Output the [X, Y] coordinate of the center of the cell containing the given text.  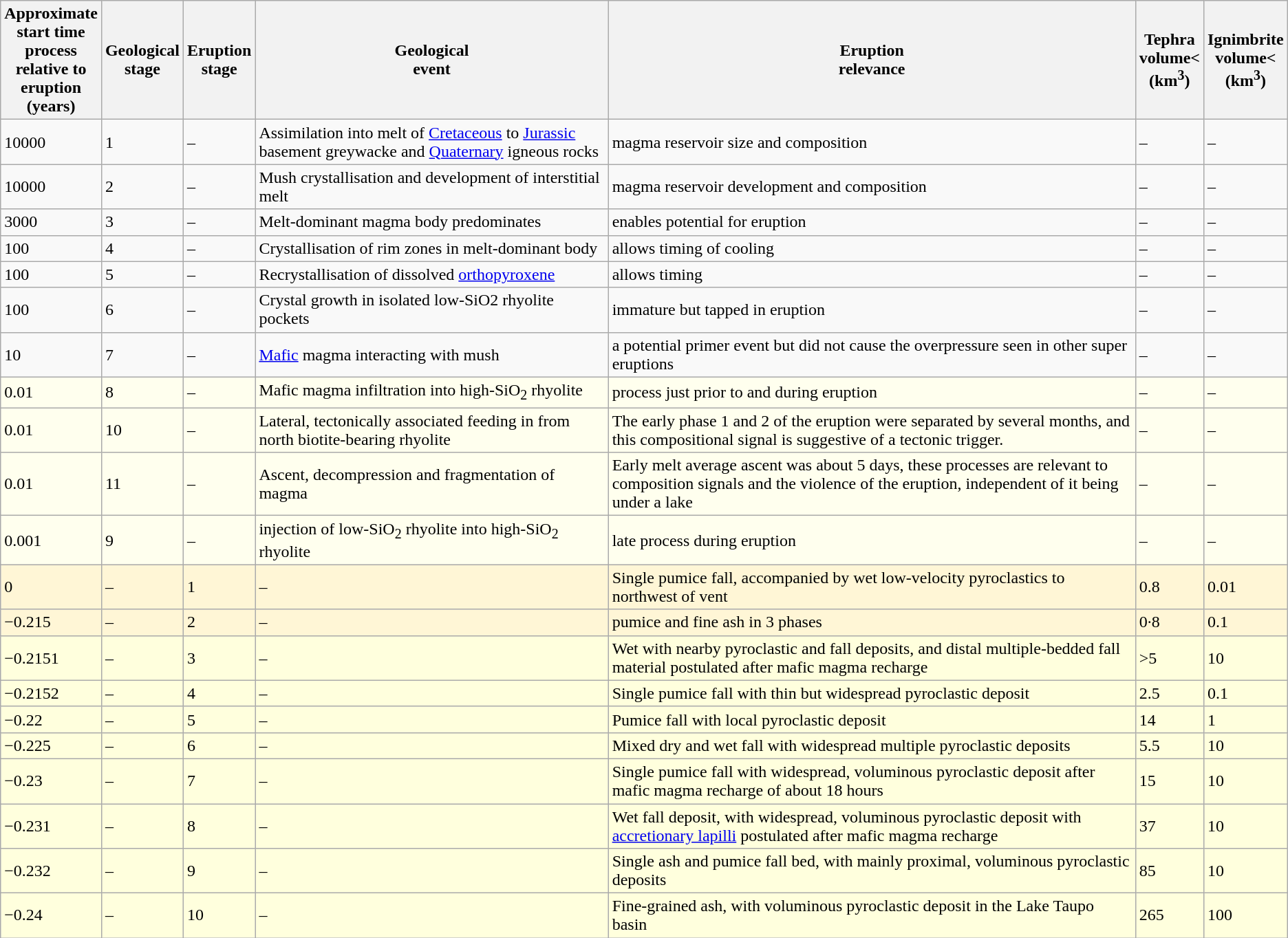
−0.22 [51, 719]
allows timing [872, 274]
0 [51, 587]
Wet fall deposit, with widespread, voluminous pyroclastic deposit with accretionary lapilli postulated after mafic magma recharge [872, 825]
85 [1170, 871]
Eruptionrelevance [872, 61]
Mixed dry and wet fall with widespread multiple pyroclastic deposits [872, 745]
Approximatestart timeprocessrelative toeruption(years) [51, 61]
5.5 [1170, 745]
−0.215 [51, 622]
Mafic magma interacting with mush [432, 355]
−0.225 [51, 745]
Ascent, decompression and fragmentation of magma [432, 484]
2.5 [1170, 693]
3000 [51, 222]
0·8 [1170, 622]
Recrystallisation of dissolved orthopyroxene [432, 274]
−0.2152 [51, 693]
Single pumice fall with widespread, voluminous pyroclastic deposit after mafic magma recharge of about 18 hours [872, 781]
−0.24 [51, 916]
Single pumice fall with thin but widespread pyroclastic deposit [872, 693]
−0.232 [51, 871]
allows timing of cooling [872, 248]
late process during eruption [872, 541]
Pumice fall with local pyroclastic deposit [872, 719]
37 [1170, 825]
Tephravolume<(km3) [1170, 61]
Crystallisation of rim zones in melt-dominant body [432, 248]
Lateral, tectonically associated feeding in from north biotite-bearing rhyolite [432, 430]
pumice and fine ash in 3 phases [872, 622]
enables potential for eruption [872, 222]
The early phase 1 and 2 of the eruption were separated by several months, and this compositional signal is suggestive of a tectonic trigger. [872, 430]
Melt-dominant magma body predominates [432, 222]
Mafic magma infiltration into high-SiO2 rhyolite [432, 392]
immature but tapped in eruption [872, 309]
11 [142, 484]
Ignimbritevolume<(km3) [1245, 61]
Eruptionstage [219, 61]
Assimilation into melt of Cretaceous to Jurassic basement greywacke and Quaternary igneous rocks [432, 142]
0.8 [1170, 587]
Geologicalstage [142, 61]
Wet with nearby pyroclastic and fall deposits, and distal multiple-bedded fall material postulated after mafic magma recharge [872, 657]
process just prior to and during eruption [872, 392]
−0.231 [51, 825]
Fine-grained ash, with voluminous pyroclastic deposit in the Lake Taupo basin [872, 916]
Crystal growth in isolated low-SiO2 rhyolite pockets [432, 309]
Single ash and pumice fall bed, with mainly proximal, voluminous pyroclastic deposits [872, 871]
magma reservoir size and composition [872, 142]
>5 [1170, 657]
265 [1170, 916]
magma reservoir development and composition [872, 187]
0.001 [51, 541]
Single pumice fall, accompanied by wet low-velocity pyroclastics to northwest of vent [872, 587]
Geologicalevent [432, 61]
14 [1170, 719]
−0.23 [51, 781]
−0.2151 [51, 657]
a potential primer event but did not cause the overpressure seen in other super eruptions [872, 355]
15 [1170, 781]
injection of low-SiO2 rhyolite into high-SiO2 rhyolite [432, 541]
Mush crystallisation and development of interstitial melt [432, 187]
